Determine the [x, y] coordinate at the center of the cell enclosing the given text.  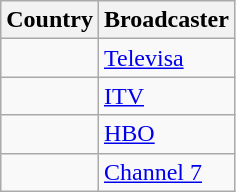
Televisa [166, 58]
Country [50, 20]
HBO [166, 134]
ITV [166, 96]
Broadcaster [166, 20]
Channel 7 [166, 172]
